Capture the cell that displays the provided text and extract its (X, Y) central coordinate. 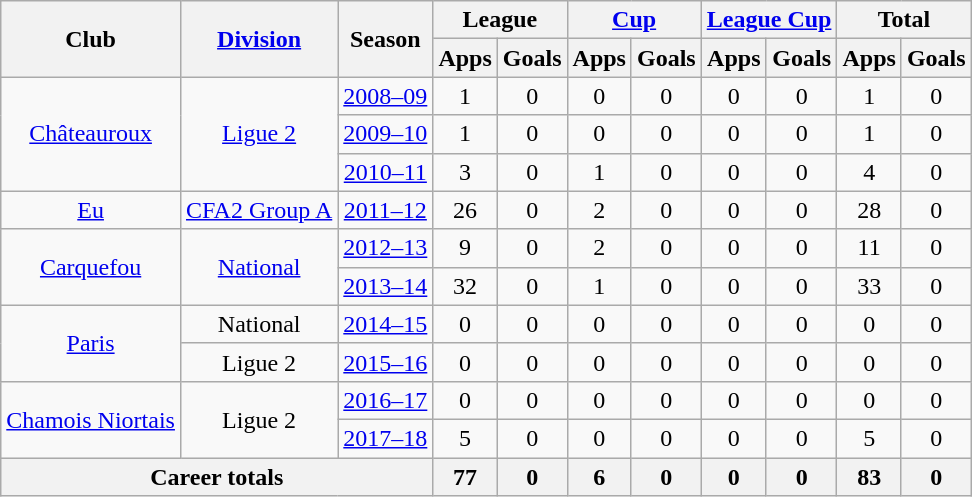
4 (869, 172)
2010–11 (386, 172)
CFA2 Group A (258, 210)
Paris (91, 343)
2008–09 (386, 96)
League (500, 20)
26 (465, 210)
Carquefou (91, 267)
Chamois Niortais (91, 419)
Division (258, 39)
9 (465, 248)
Total (904, 20)
77 (465, 477)
2016–17 (386, 400)
83 (869, 477)
3 (465, 172)
Cup (634, 20)
2012–13 (386, 248)
33 (869, 286)
Season (386, 39)
2014–15 (386, 324)
32 (465, 286)
Châteauroux (91, 134)
2017–18 (386, 438)
11 (869, 248)
2009–10 (386, 134)
2011–12 (386, 210)
2015–16 (386, 362)
Eu (91, 210)
Career totals (217, 477)
League Cup (769, 20)
6 (599, 477)
2013–14 (386, 286)
28 (869, 210)
Club (91, 39)
